Output the (x, y) coordinate of the center of the cell containing the given text.  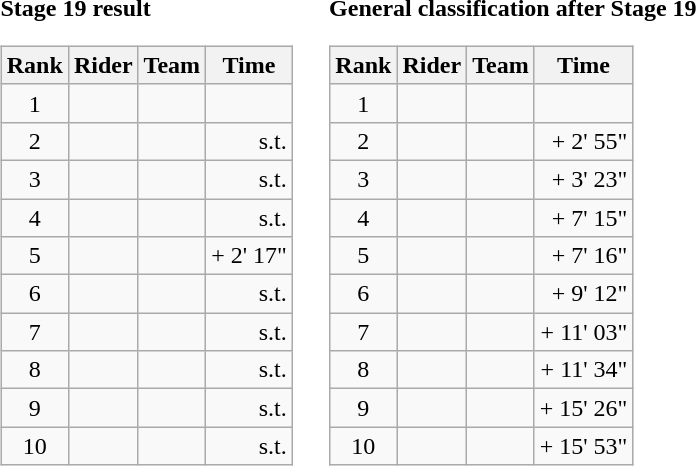
+ 15' 26" (584, 408)
+ 15' 53" (584, 446)
+ 2' 55" (584, 141)
+ 7' 16" (584, 256)
+ 11' 34" (584, 370)
+ 2' 17" (250, 256)
+ 11' 03" (584, 332)
+ 7' 15" (584, 217)
+ 9' 12" (584, 294)
+ 3' 23" (584, 179)
